Detect which cell encompasses the target text, then output its [x, y] center coordinate. 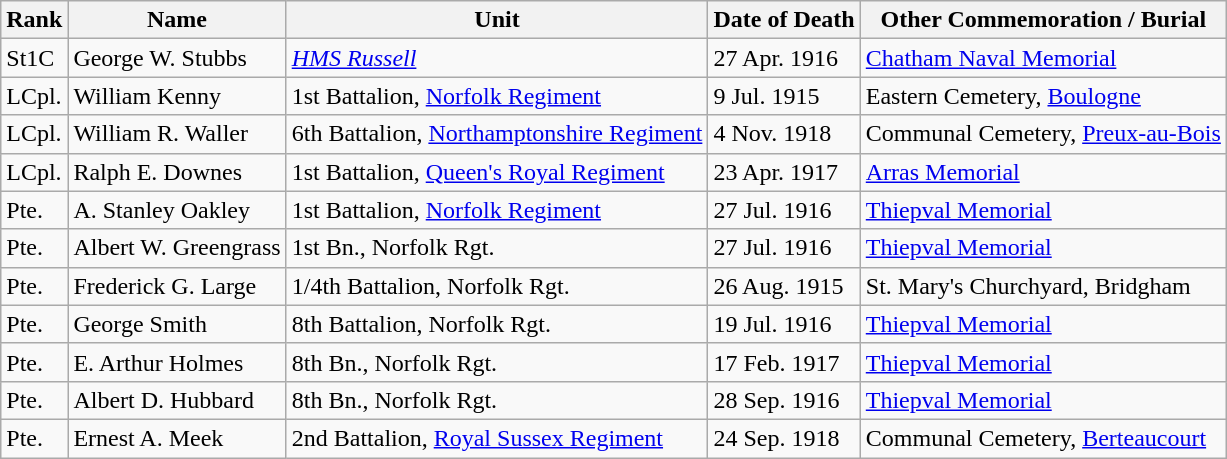
2nd Battalion, Royal Sussex Regiment [497, 438]
Rank [34, 20]
Communal Cemetery, Berteaucourt [1043, 438]
Chatham Naval Memorial [1043, 58]
1/4th Battalion, Norfolk Rgt. [497, 286]
26 Aug. 1915 [784, 286]
E. Arthur Holmes [177, 362]
St. Mary's Churchyard, Bridgham [1043, 286]
23 Apr. 1917 [784, 172]
Name [177, 20]
Eastern Cemetery, Boulogne [1043, 96]
George Smith [177, 324]
William R. Waller [177, 134]
28 Sep. 1916 [784, 400]
6th Battalion, Northamptonshire Regiment [497, 134]
8th Battalion, Norfolk Rgt. [497, 324]
Ernest A. Meek [177, 438]
Frederick G. Large [177, 286]
A. Stanley Oakley [177, 210]
19 Jul. 1916 [784, 324]
4 Nov. 1918 [784, 134]
HMS Russell [497, 58]
Date of Death [784, 20]
Unit [497, 20]
9 Jul. 1915 [784, 96]
Albert W. Greengrass [177, 248]
1st Battalion, Queen's Royal Regiment [497, 172]
George W. Stubbs [177, 58]
1st Bn., Norfolk Rgt. [497, 248]
Arras Memorial [1043, 172]
Other Commemoration / Burial [1043, 20]
17 Feb. 1917 [784, 362]
27 Apr. 1916 [784, 58]
Communal Cemetery, Preux-au-Bois [1043, 134]
Ralph E. Downes [177, 172]
William Kenny [177, 96]
24 Sep. 1918 [784, 438]
Albert D. Hubbard [177, 400]
St1C [34, 58]
